Pinpoint the cell where the given text exists, returning its (x, y) midpoint coordinate. 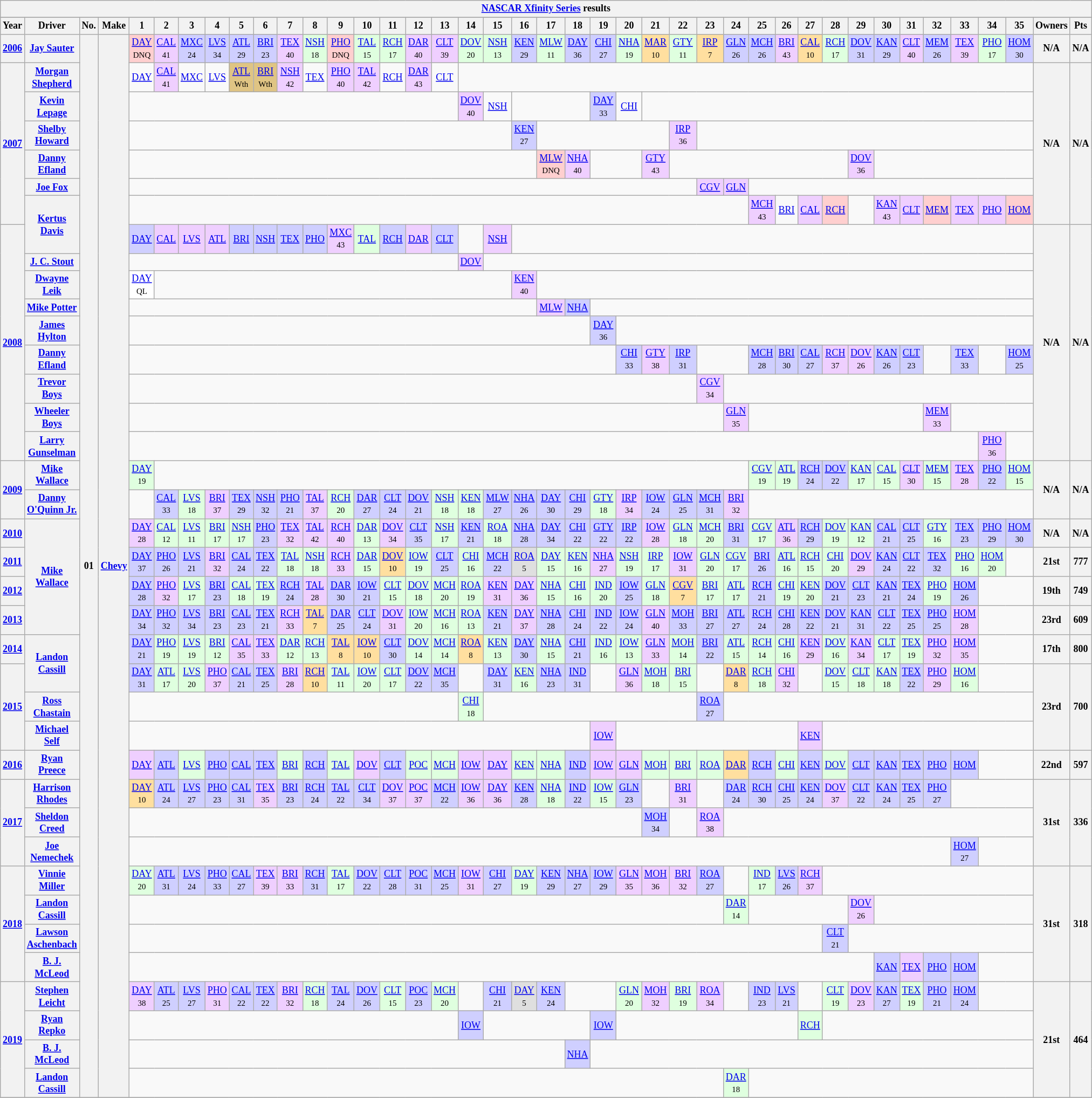
IOW19 (418, 562)
2006 (13, 49)
BRI15 (683, 678)
ROA (710, 765)
KEN13 (497, 649)
MXC43 (341, 239)
HOM15 (1019, 475)
MCH28 (762, 360)
Joe Fox (52, 187)
DAYQL (142, 285)
CHI25 (787, 794)
24 (736, 26)
LVS20 (192, 678)
GTY22 (603, 533)
800 (1081, 649)
IRP36 (683, 135)
GLN26 (736, 49)
GTY16 (937, 533)
19 (603, 26)
LVS19 (192, 649)
IND (578, 765)
IOW25 (629, 591)
CLT35 (418, 533)
BRI28 (290, 678)
NHA26 (524, 504)
Ross Chastain (52, 707)
KAN21 (887, 591)
James Hylton (52, 331)
RCH21 (762, 591)
2008 (13, 342)
Owners (1052, 26)
28 (835, 26)
DOV10 (393, 562)
IOW36 (471, 794)
ROA5 (524, 562)
TAL22 (341, 794)
2010 (13, 533)
DOV23 (861, 996)
35 (1019, 26)
13 (445, 26)
TEX29 (242, 504)
DAR13 (367, 533)
IRP7 (710, 49)
RCH30 (762, 794)
DAY5 (524, 996)
IND20 (603, 591)
NSH19 (629, 562)
DAR30 (341, 591)
CAL10 (810, 49)
HOM16 (964, 678)
CLT28 (393, 881)
CHI19 (787, 591)
2015 (13, 706)
CLT39 (445, 49)
609 (1081, 620)
Chevy (114, 566)
1 (142, 26)
7 (290, 26)
TEX28 (964, 475)
16 (524, 26)
ROA38 (710, 822)
CHI33 (629, 360)
Ryan Preece (52, 765)
11 (393, 26)
BRI33 (290, 881)
CAL31 (242, 794)
MXC24 (192, 49)
GTY43 (656, 164)
KEN40 (524, 285)
TAL37 (315, 504)
RCH31 (315, 881)
CLT19 (835, 996)
IOW21 (367, 591)
2018 (13, 924)
PHO31 (217, 996)
TEX21 (265, 620)
2017 (13, 823)
IOW28 (656, 533)
26 (787, 26)
CAL23 (242, 620)
CGV19 (762, 475)
8 (315, 26)
700 (1081, 706)
ROA18 (497, 533)
Morgan Shepherd (52, 78)
DAR8 (736, 678)
IOW15 (603, 794)
PHO17 (992, 49)
BRI37 (217, 504)
CAL35 (242, 649)
Lawson Aschenbach (52, 938)
Harrison Rhodes (52, 794)
ATL15 (736, 649)
CHI24 (578, 620)
MAR10 (656, 49)
34 (992, 26)
MOH32 (656, 996)
4 (217, 26)
31 (911, 26)
2014 (13, 649)
J. C. Stout (52, 262)
IRP34 (629, 504)
KAN27 (887, 996)
DOV16 (835, 649)
MCH26 (762, 49)
IND31 (578, 678)
CAL12 (166, 533)
MCH35 (445, 678)
GLN33 (656, 649)
GTY38 (656, 360)
KEN18 (471, 504)
PHO27 (937, 794)
BRI26 (762, 562)
ATLWth (242, 78)
TAL8 (341, 649)
NSH32 (265, 504)
ATL36 (787, 533)
MOH33 (683, 620)
ATL24 (166, 794)
POC37 (418, 794)
Year (13, 26)
TEX23 (964, 533)
Driver (52, 26)
KEN20 (810, 591)
DAYDNQ (142, 49)
BRI22 (710, 649)
CLT21 (835, 938)
MLW27 (497, 504)
NSH42 (290, 78)
LVS17 (192, 591)
18 (578, 26)
IRP31 (683, 360)
MEM33 (937, 417)
CHI22 (578, 533)
TAL28 (315, 591)
KEN22 (810, 620)
Vinnie Miller (52, 881)
Kertus Davis (52, 224)
MEM (937, 210)
MEM15 (937, 475)
PHO37 (217, 678)
TAL17 (341, 881)
KAN18 (887, 678)
PHO40 (341, 78)
20 (629, 26)
HOM24 (964, 996)
DOV36 (861, 164)
DOV14 (418, 649)
DOV20 (471, 49)
2016 (13, 765)
LVS24 (192, 881)
ROA19 (471, 591)
15 (497, 26)
KEN31 (497, 591)
Michael Self (52, 736)
IRP22 (629, 533)
Larry Gunselman (52, 447)
597 (1081, 765)
DAY10 (142, 794)
3 (192, 26)
PHODNQ (341, 49)
19th (1052, 591)
TAL24 (341, 996)
Sheldon Creed (52, 822)
17th (1052, 649)
MCH31 (710, 504)
CHI28 (787, 620)
BRI30 (787, 360)
25 (762, 26)
GLN40 (656, 620)
33 (964, 26)
MLWDNQ (551, 164)
32 (937, 26)
GLN23 (629, 794)
KAN12 (861, 533)
RCH29 (810, 533)
Joe Nemechek (52, 852)
TAL18 (290, 562)
KEN28 (524, 794)
HOM26 (964, 591)
CAL18 (242, 591)
TAL15 (367, 49)
2009 (13, 490)
HOM25 (1019, 360)
HOM20 (992, 562)
RCH20 (341, 504)
MOH18 (656, 678)
CAL33 (166, 504)
ROA34 (710, 996)
RCH13 (315, 649)
IND23 (762, 996)
RCH10 (315, 678)
Jay Sauter (52, 49)
LVS26 (787, 881)
DAR14 (736, 909)
DAR15 (367, 562)
Stephen Leicht (52, 996)
CAL22 (242, 996)
DAR25 (341, 620)
TAL11 (341, 678)
RCH15 (810, 562)
KAN43 (887, 210)
NHA23 (551, 678)
29 (861, 26)
PHO33 (217, 881)
PHO16 (964, 562)
DAY21 (142, 649)
Dwayne Leik (52, 285)
01 (88, 566)
POC31 (418, 881)
POC (418, 765)
KAN31 (861, 620)
MLW (551, 307)
BRI43 (787, 49)
Mike Potter (52, 307)
MOH (656, 765)
LVS11 (192, 533)
ATL29 (242, 49)
DAR12 (290, 649)
Pts (1081, 26)
DOV40 (471, 106)
30 (887, 26)
Danny O'Quinn Jr. (52, 504)
MCH43 (762, 210)
21 (656, 26)
LVS18 (192, 504)
MLW11 (551, 49)
CGV (710, 187)
CHI29 (578, 504)
CAL24 (242, 562)
BRI12 (217, 649)
23 (710, 26)
No. (88, 26)
BRI27 (710, 620)
2013 (13, 620)
318 (1081, 924)
CGV34 (710, 388)
ATL31 (166, 881)
BRI19 (683, 996)
CLT18 (861, 678)
2012 (13, 591)
TAL7 (315, 620)
MOH36 (656, 881)
BRIWth (265, 78)
CGV7 (683, 591)
PHO26 (166, 562)
NSH13 (497, 49)
IOW29 (603, 881)
KEN27 (524, 135)
2011 (13, 562)
DAR24 (736, 794)
Shelby Howard (52, 135)
CHI20 (835, 562)
RCH40 (341, 533)
2 (166, 26)
22nd (1052, 765)
NASCAR Xfinity Series results (546, 9)
2019 (13, 1040)
10 (367, 26)
NHA40 (578, 164)
ATL27 (736, 620)
IND16 (603, 649)
DAY15 (551, 562)
DOV18 (418, 591)
GTY18 (603, 504)
TEX40 (290, 49)
POC23 (418, 996)
22 (683, 26)
ATL19 (787, 475)
MCH (445, 765)
464 (1081, 1040)
GLN25 (683, 504)
KAN26 (887, 360)
5 (242, 26)
MXC (192, 78)
MCH25 (445, 881)
MOH34 (656, 822)
CHI32 (787, 678)
336 (1081, 823)
IOW13 (629, 649)
DAR40 (418, 49)
9 (341, 26)
DAR18 (736, 1083)
ATL25 (166, 996)
KAN29 (887, 49)
DAR27 (367, 504)
KAN17 (861, 475)
DAR43 (418, 78)
HOM28 (964, 620)
DOV15 (835, 678)
MCH16 (445, 620)
DOV19 (835, 533)
DOV34 (393, 533)
Make (114, 26)
RCH14 (762, 649)
17 (551, 26)
KAN34 (861, 649)
12 (418, 26)
MEM26 (937, 49)
HOM35 (964, 649)
TEX35 (265, 794)
IRP17 (656, 562)
Kevin Lepage (52, 106)
CHI18 (471, 707)
NHA18 (551, 794)
749 (1081, 591)
DAY20 (142, 881)
GLN36 (629, 678)
HOM27 (964, 852)
2007 (13, 144)
ROA13 (471, 620)
CAL15 (887, 475)
IND17 (762, 881)
GTY11 (683, 49)
Ryan Repko (52, 1025)
777 (1081, 562)
PHO25 (937, 620)
NHA19 (629, 49)
DOV29 (861, 562)
MCH14 (445, 649)
Wheeler Boys (52, 417)
ATL16 (787, 562)
MOH14 (683, 649)
IOW10 (367, 649)
6 (265, 26)
PHO36 (992, 447)
CLT40 (911, 49)
ROA8 (471, 649)
27 (810, 26)
DAY33 (603, 106)
TEX24 (911, 591)
DAY38 (142, 996)
PHO22 (992, 475)
Trevor Boys (52, 388)
CLT34 (367, 794)
14 (471, 26)
